Scan for the cell matching the given text and deliver its (x, y) coordinate at center. 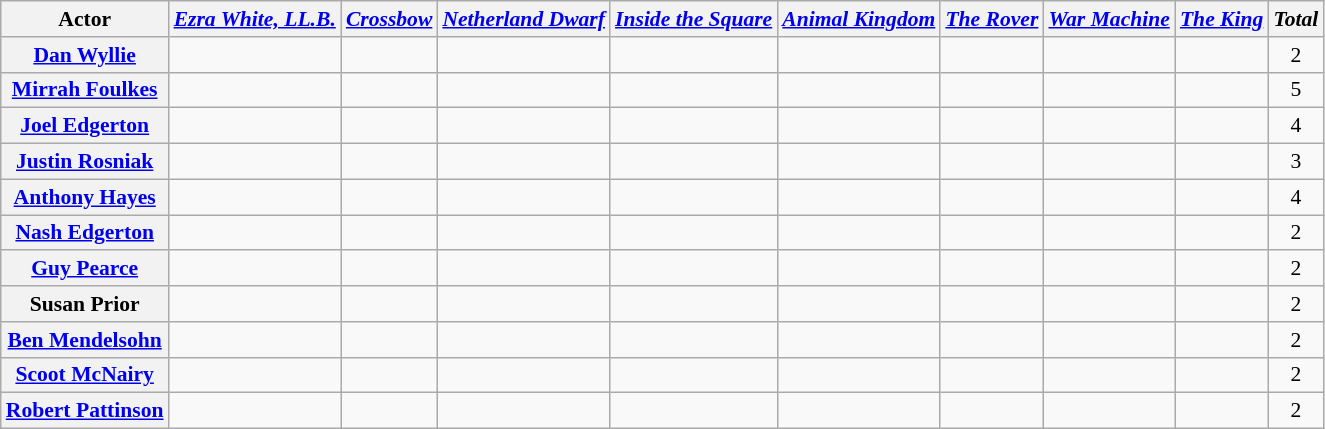
Ben Mendelsohn (85, 340)
Dan Wyllie (85, 55)
Guy Pearce (85, 269)
Robert Pattinson (85, 411)
Ezra White, LL.B. (255, 19)
Mirrah Foulkes (85, 90)
Joel Edgerton (85, 126)
5 (1296, 90)
Inside the Square (694, 19)
Actor (85, 19)
Susan Prior (85, 304)
Netherland Dwarf (524, 19)
War Machine (1108, 19)
Animal Kingdom (858, 19)
Total (1296, 19)
Anthony Hayes (85, 197)
The King (1222, 19)
Justin Rosniak (85, 162)
3 (1296, 162)
Crossbow (390, 19)
Scoot McNairy (85, 375)
Nash Edgerton (85, 233)
The Rover (992, 19)
